From the cell containing the given text, extract its center point as (X, Y) coordinate. 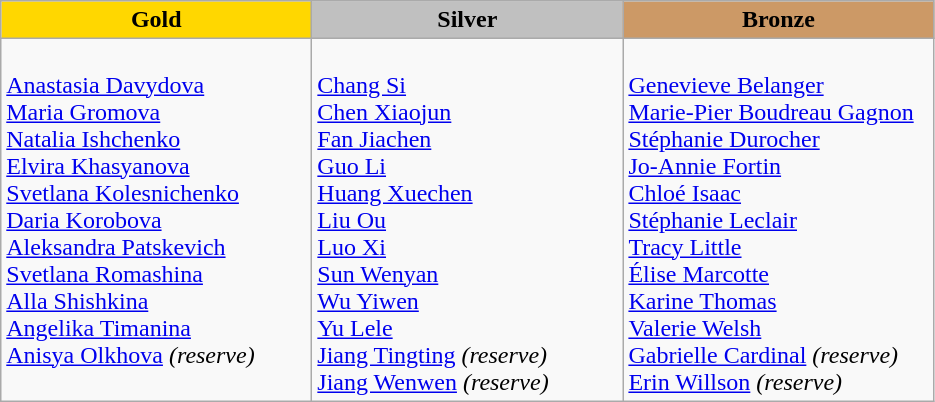
Gold (156, 20)
Silver (468, 20)
Bronze (778, 20)
Chang SiChen XiaojunFan JiachenGuo LiHuang XuechenLiu OuLuo XiSun WenyanWu YiwenYu LeleJiang Tingting (reserve)Jiang Wenwen (reserve) (468, 220)
